Extract the (X, Y) coordinate from the center of the cell holding the provided text.  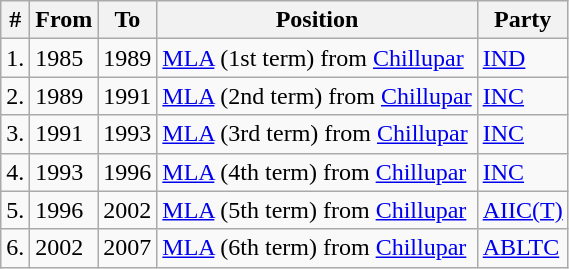
2007 (128, 248)
1985 (64, 58)
MLA (3rd term) from Chillupar (317, 134)
AIIC(T) (522, 210)
To (128, 20)
MLA (4th term) from Chillupar (317, 172)
IND (522, 58)
3. (16, 134)
2. (16, 96)
5. (16, 210)
MLA (5th term) from Chillupar (317, 210)
MLA (1st term) from Chillupar (317, 58)
6. (16, 248)
4. (16, 172)
1. (16, 58)
Position (317, 20)
# (16, 20)
MLA (2nd term) from Chillupar (317, 96)
From (64, 20)
MLA (6th term) from Chillupar (317, 248)
Party (522, 20)
ABLTC (522, 248)
